Scan for the cell matching the given text and deliver its (X, Y) coordinate at center. 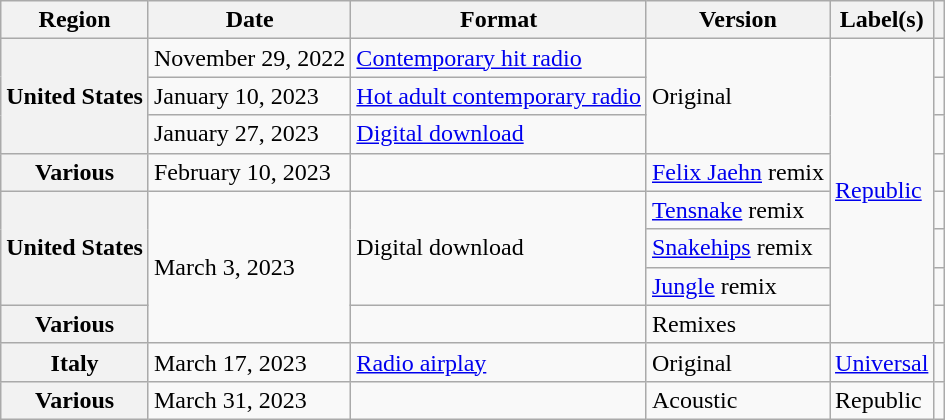
Label(s) (882, 20)
Contemporary hit radio (499, 58)
Acoustic (738, 400)
Format (499, 20)
Version (738, 20)
Region (75, 20)
March 17, 2023 (249, 362)
March 3, 2023 (249, 267)
Snakehips remix (738, 248)
Date (249, 20)
January 27, 2023 (249, 134)
Universal (882, 362)
November 29, 2022 (249, 58)
Radio airplay (499, 362)
Felix Jaehn remix (738, 172)
February 10, 2023 (249, 172)
March 31, 2023 (249, 400)
January 10, 2023 (249, 96)
Remixes (738, 324)
Jungle remix (738, 286)
Hot adult contemporary radio (499, 96)
Tensnake remix (738, 210)
Italy (75, 362)
